Extract the (X, Y) coordinate from the center of the cell holding the provided text.  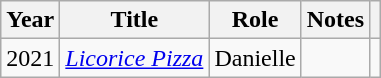
Title (134, 20)
Notes (335, 20)
Danielle (255, 58)
Role (255, 20)
Year (30, 20)
2021 (30, 58)
Licorice Pizza (134, 58)
